Detect which cell encompasses the target text, then output its (X, Y) center coordinate. 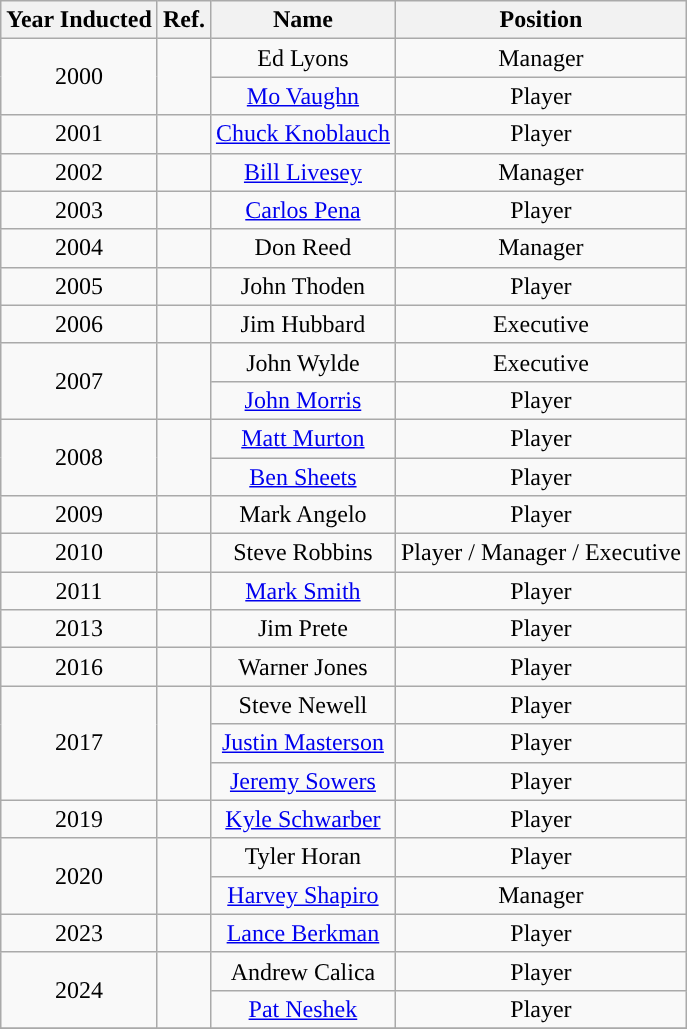
Jeremy Sowers (302, 781)
Warner Jones (302, 667)
2001 (80, 134)
Name (302, 20)
Steve Robbins (302, 553)
2000 (80, 77)
Jim Prete (302, 629)
Matt Murton (302, 438)
2017 (80, 743)
Kyle Schwarber (302, 819)
2023 (80, 933)
2008 (80, 457)
Jim Hubbard (302, 324)
2006 (80, 324)
Justin Masterson (302, 743)
Ben Sheets (302, 477)
Harvey Shapiro (302, 895)
2019 (80, 819)
2004 (80, 248)
John Thoden (302, 286)
Mark Angelo (302, 515)
2013 (80, 629)
John Wylde (302, 362)
Tyler Horan (302, 857)
Mo Vaughn (302, 96)
Andrew Calica (302, 971)
Pat Neshek (302, 1009)
Year Inducted (80, 20)
Don Reed (302, 248)
Bill Livesey (302, 172)
Steve Newell (302, 705)
2005 (80, 286)
Carlos Pena (302, 210)
Mark Smith (302, 591)
Chuck Knoblauch (302, 134)
2007 (80, 381)
2020 (80, 876)
2003 (80, 210)
Ed Lyons (302, 58)
2010 (80, 553)
2016 (80, 667)
Player / Manager / Executive (540, 553)
2009 (80, 515)
2024 (80, 990)
Position (540, 20)
Lance Berkman (302, 933)
Ref. (184, 20)
2002 (80, 172)
John Morris (302, 400)
2011 (80, 591)
